Return [X, Y] of the center of cell containing provided text 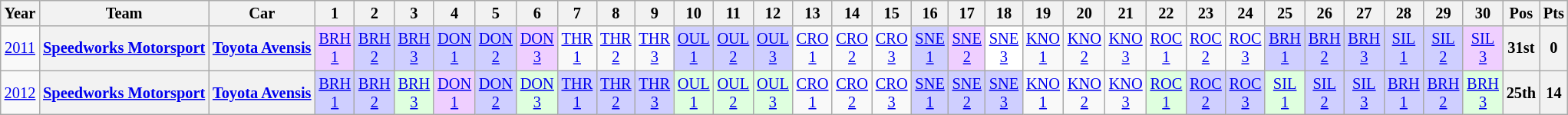
Pos [1521, 13]
6 [537, 13]
20 [1084, 13]
19 [1043, 13]
11 [734, 13]
29 [1444, 13]
2012 [20, 93]
Team [124, 13]
3 [414, 13]
17 [967, 13]
8 [616, 13]
15 [892, 13]
12 [773, 13]
2011 [20, 48]
Pts [1553, 13]
31st [1521, 48]
Year [20, 13]
4 [454, 13]
24 [1246, 13]
22 [1167, 13]
7 [577, 13]
25 [1285, 13]
21 [1126, 13]
10 [694, 13]
16 [929, 13]
9 [655, 13]
30 [1483, 13]
28 [1404, 13]
27 [1364, 13]
13 [813, 13]
Car [262, 13]
23 [1206, 13]
1 [335, 13]
2 [375, 13]
26 [1325, 13]
18 [1004, 13]
5 [496, 13]
25th [1521, 93]
0 [1553, 48]
